Detect which cell encompasses the target text, then output its [x, y] center coordinate. 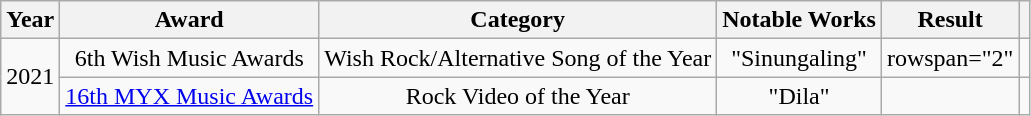
Notable Works [800, 20]
"Sinungaling" [800, 58]
6th Wish Music Awards [190, 58]
Rock Video of the Year [518, 96]
Category [518, 20]
Award [190, 20]
rowspan="2" [950, 58]
2021 [30, 77]
Year [30, 20]
"Dila" [800, 96]
16th MYX Music Awards [190, 96]
Wish Rock/Alternative Song of the Year [518, 58]
Result [950, 20]
